Find where the given text appears and provide that cell's center as (x, y) coordinate. 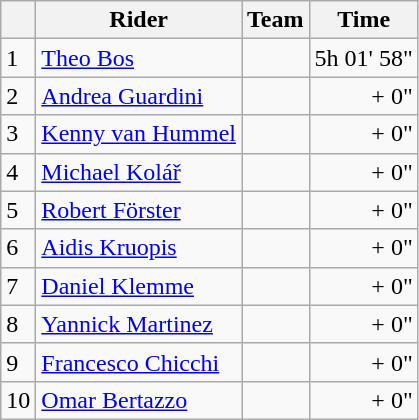
Rider (139, 20)
Yannick Martinez (139, 324)
Andrea Guardini (139, 96)
8 (18, 324)
Kenny van Hummel (139, 134)
5 (18, 210)
10 (18, 400)
Team (276, 20)
Michael Kolář (139, 172)
Aidis Kruopis (139, 248)
7 (18, 286)
2 (18, 96)
Theo Bos (139, 58)
Daniel Klemme (139, 286)
Omar Bertazzo (139, 400)
3 (18, 134)
Francesco Chicchi (139, 362)
Time (364, 20)
5h 01' 58" (364, 58)
1 (18, 58)
Robert Förster (139, 210)
9 (18, 362)
6 (18, 248)
4 (18, 172)
